From the cell containing the given text, extract its center point as (x, y) coordinate. 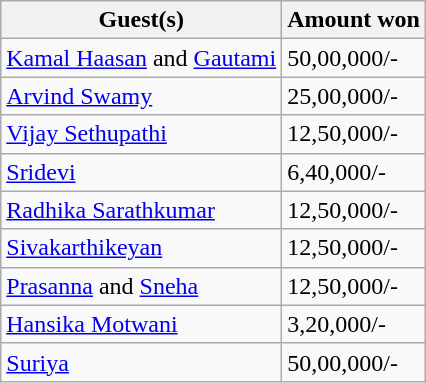
6,40,000/- (354, 172)
Sridevi (142, 172)
3,20,000/- (354, 324)
Sivakarthikeyan (142, 248)
25,00,000/- (354, 96)
Suriya (142, 362)
Radhika Sarathkumar (142, 210)
Guest(s) (142, 20)
Amount won (354, 20)
Arvind Swamy (142, 96)
Prasanna and Sneha (142, 286)
Vijay Sethupathi (142, 134)
Hansika Motwani (142, 324)
Kamal Haasan and Gautami (142, 58)
